Identify which cell holds the provided text, then report its [X, Y] central coordinate. 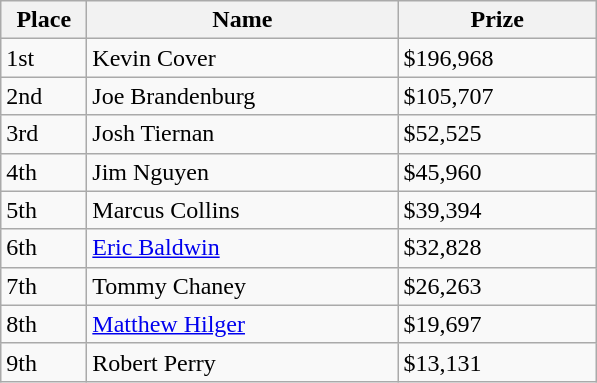
$196,968 [498, 58]
1st [44, 58]
Jim Nguyen [242, 172]
7th [44, 286]
$39,394 [498, 210]
$52,525 [498, 134]
6th [44, 248]
2nd [44, 96]
Matthew Hilger [242, 324]
Name [242, 20]
$26,263 [498, 286]
Tommy Chaney [242, 286]
Place [44, 20]
$19,697 [498, 324]
Robert Perry [242, 362]
Joe Brandenburg [242, 96]
$32,828 [498, 248]
$13,131 [498, 362]
9th [44, 362]
8th [44, 324]
5th [44, 210]
3rd [44, 134]
4th [44, 172]
Marcus Collins [242, 210]
Josh Tiernan [242, 134]
Kevin Cover [242, 58]
$45,960 [498, 172]
Eric Baldwin [242, 248]
$105,707 [498, 96]
Prize [498, 20]
